Output the (X, Y) coordinate of the center of the cell containing the given text.  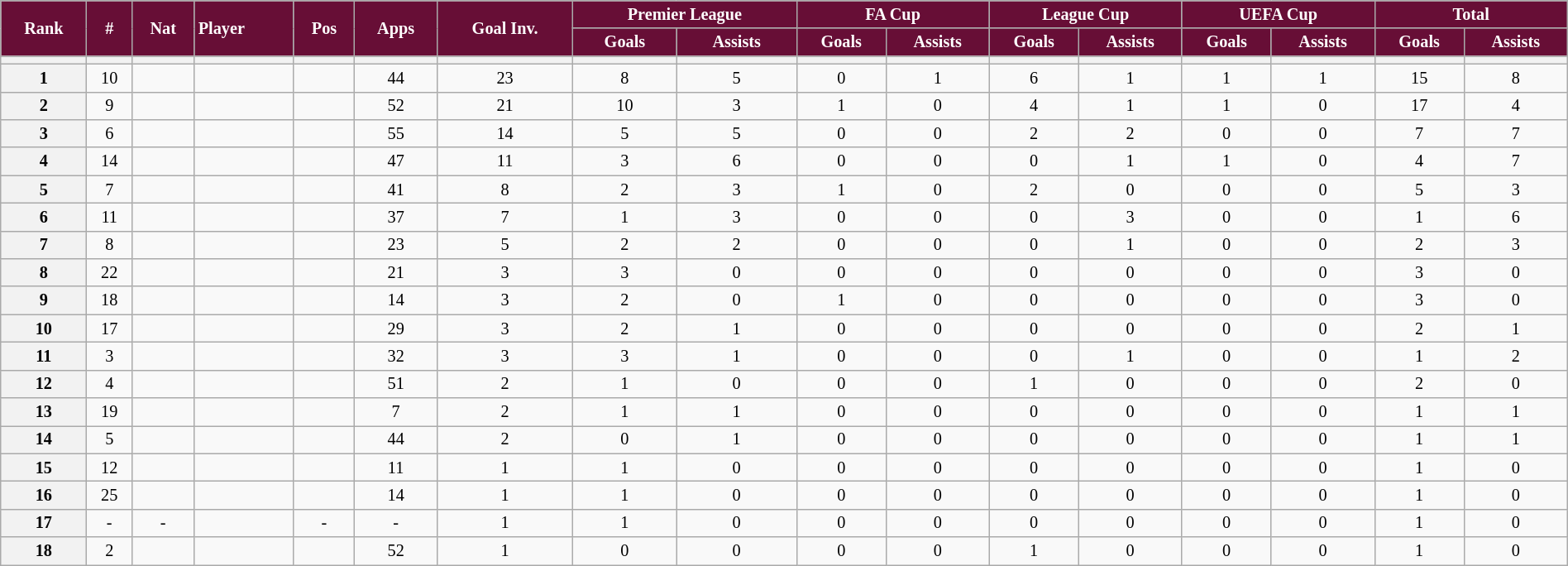
League Cup (1085, 14)
41 (396, 189)
Total (1470, 14)
Apps (396, 28)
22 (109, 272)
51 (396, 384)
Nat (164, 28)
13 (44, 411)
# (109, 28)
55 (396, 133)
FA Cup (893, 14)
Player (245, 28)
19 (109, 411)
29 (396, 329)
32 (396, 356)
Rank (44, 28)
16 (44, 495)
Premier League (685, 14)
47 (396, 161)
25 (109, 495)
37 (396, 217)
UEFA Cup (1279, 14)
Goal Inv. (505, 28)
Pos (324, 28)
